Return the [x, y] coordinate for the center point of the cell that contains the specified text.  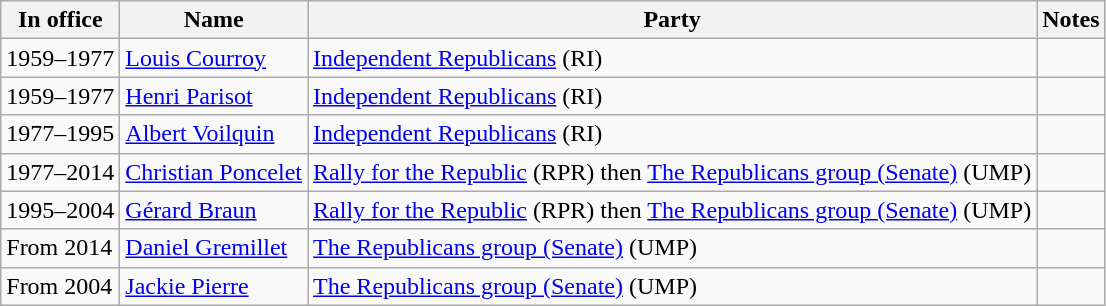
Daniel Gremillet [214, 248]
Notes [1071, 20]
Party [672, 20]
Christian Poncelet [214, 172]
Albert Voilquin [214, 134]
Name [214, 20]
In office [60, 20]
1977–2014 [60, 172]
Henri Parisot [214, 96]
Gérard Braun [214, 210]
1977–1995 [60, 134]
1995–2004 [60, 210]
Jackie Pierre [214, 286]
From 2014 [60, 248]
Louis Courroy [214, 58]
From 2004 [60, 286]
